Find where the given text appears and provide that cell's center as (x, y) coordinate. 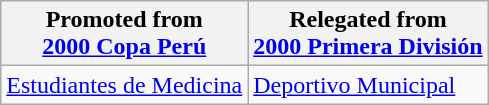
Deportivo Municipal (368, 85)
Promoted from2000 Copa Perú (124, 34)
Estudiantes de Medicina (124, 85)
Relegated from2000 Primera División (368, 34)
